Scan for the cell matching the given text and deliver its [x, y] coordinate at center. 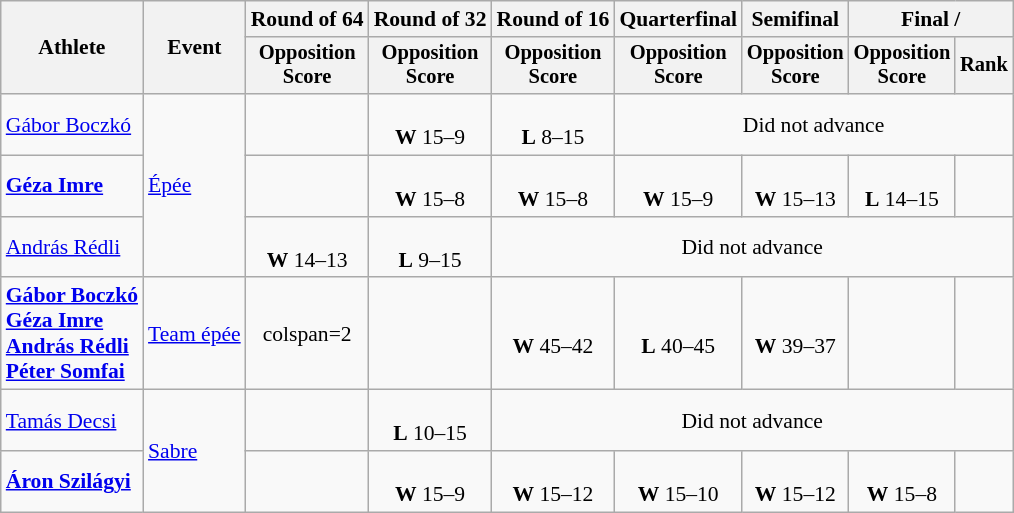
W 45–42 [552, 334]
Épée [194, 186]
W 39–37 [796, 334]
Final / [931, 19]
Gábor Boczkó [72, 124]
Áron Szilágyi [72, 482]
Tamás Decsi [72, 420]
Semifinal [796, 19]
Team épée [194, 334]
Event [194, 48]
colspan=2 [308, 334]
L 8–15 [552, 124]
L 14–15 [902, 186]
L 9–15 [430, 248]
W 14–13 [308, 248]
Athlete [72, 48]
András Rédli [72, 248]
Géza Imre [72, 186]
L 10–15 [430, 420]
W 15–10 [678, 482]
W 15–13 [796, 186]
Round of 32 [430, 19]
L 40–45 [678, 334]
Gábor BoczkóGéza ImreAndrás RédliPéter Somfai [72, 334]
Round of 64 [308, 19]
Sabre [194, 451]
Round of 16 [552, 19]
Quarterfinal [678, 19]
Rank [984, 66]
